Scan for the cell matching the given text and deliver its [X, Y] coordinate at center. 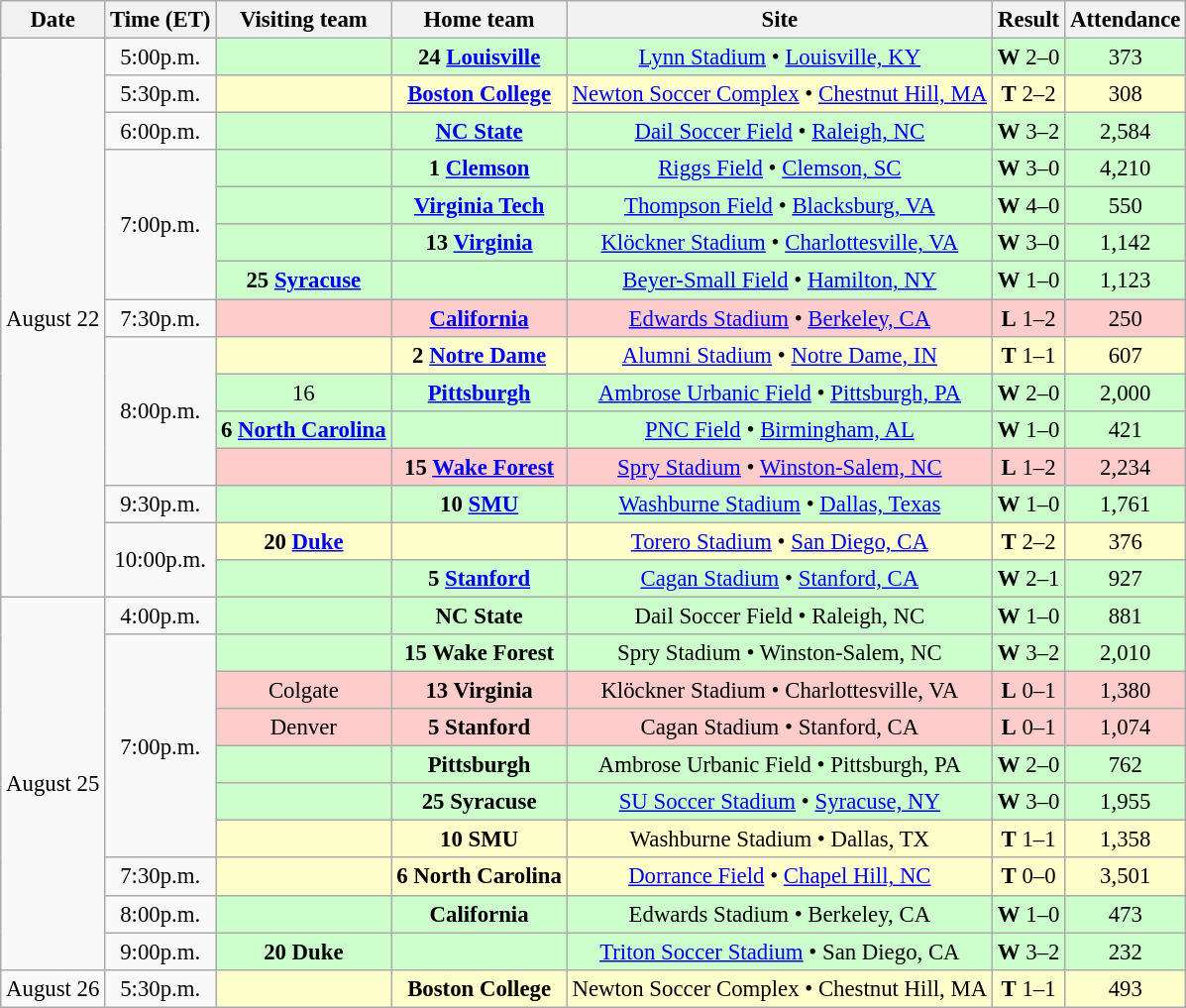
W 2–1 [1028, 579]
927 [1126, 579]
421 [1126, 429]
1,358 [1126, 840]
1,761 [1126, 504]
4,210 [1126, 168]
550 [1126, 206]
2 Notre Dame [480, 355]
24 Louisville [480, 57]
881 [1126, 616]
Visiting team [303, 20]
16 [303, 392]
3,501 [1126, 877]
T 0–0 [1028, 877]
10:00p.m. [161, 559]
Torero Stadium • San Diego, CA [779, 541]
1,955 [1126, 802]
Colgate [303, 691]
1,142 [1126, 243]
5:00p.m. [161, 57]
Alumni Stadium • Notre Dame, IN [779, 355]
Time (ET) [161, 20]
Lynn Stadium • Louisville, KY [779, 57]
1,123 [1126, 280]
2,000 [1126, 392]
607 [1126, 355]
W 4–0 [1028, 206]
1,380 [1126, 691]
2,234 [1126, 467]
473 [1126, 914]
August 25 [54, 783]
Washburne Stadium • Dallas, Texas [779, 504]
Washburne Stadium • Dallas, TX [779, 840]
Virginia Tech [480, 206]
762 [1126, 765]
Result [1028, 20]
Attendance [1126, 20]
9:30p.m. [161, 504]
493 [1126, 988]
2,584 [1126, 132]
9:00p.m. [161, 952]
4:00p.m. [161, 616]
Beyer-Small Field • Hamilton, NY [779, 280]
308 [1126, 94]
Site [779, 20]
SU Soccer Stadium • Syracuse, NY [779, 802]
August 26 [54, 988]
376 [1126, 541]
Thompson Field • Blacksburg, VA [779, 206]
Date [54, 20]
Riggs Field • Clemson, SC [779, 168]
PNC Field • Birmingham, AL [779, 429]
6:00p.m. [161, 132]
2,010 [1126, 653]
Denver [303, 728]
1 Clemson [480, 168]
Triton Soccer Stadium • San Diego, CA [779, 952]
1,074 [1126, 728]
August 22 [54, 318]
232 [1126, 952]
Dorrance Field • Chapel Hill, NC [779, 877]
Home team [480, 20]
250 [1126, 318]
373 [1126, 57]
